Detect which cell encompasses the target text, then output its [X, Y] center coordinate. 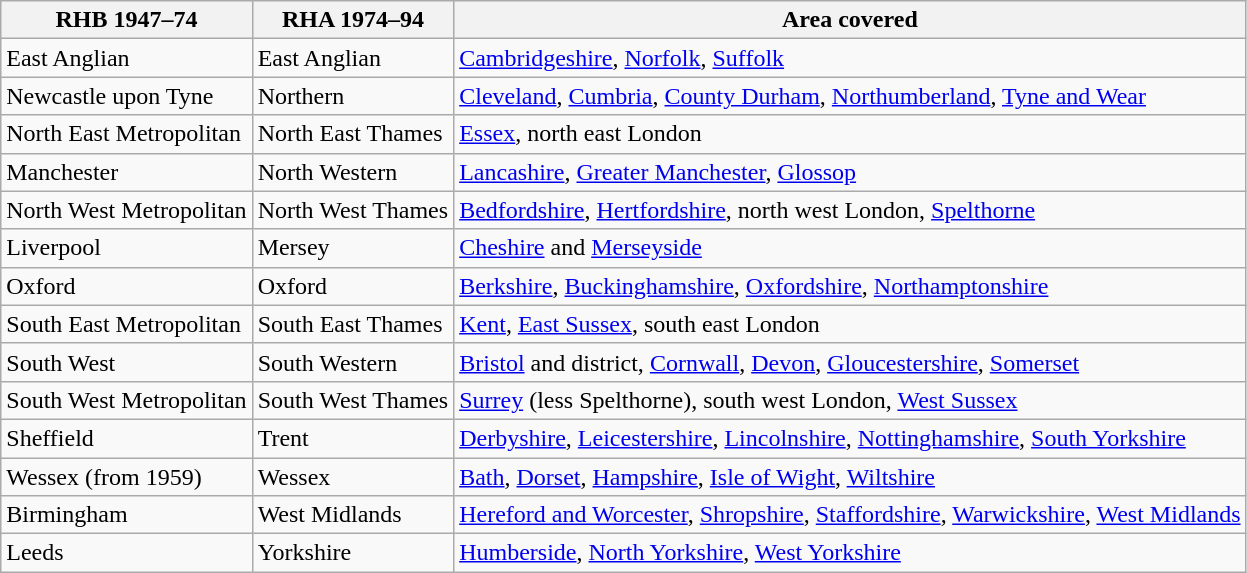
Bristol and district, Cornwall, Devon, Gloucestershire, Somerset [850, 362]
Surrey (less Spelthorne), south west London, West Sussex [850, 400]
South West Thames [353, 400]
Trent [353, 438]
Bath, Dorset, Hampshire, Isle of Wight, Wiltshire [850, 477]
North West Thames [353, 210]
South East Metropolitan [126, 324]
Manchester [126, 172]
RHB 1947–74 [126, 20]
Essex, north east London [850, 134]
Humberside, North Yorkshire, West Yorkshire [850, 553]
Leeds [126, 553]
Newcastle upon Tyne [126, 96]
RHA 1974–94 [353, 20]
Lancashire, Greater Manchester, Glossop [850, 172]
Liverpool [126, 248]
Mersey [353, 248]
Birmingham [126, 515]
Area covered [850, 20]
Berkshire, Buckinghamshire, Oxfordshire, Northamptonshire [850, 286]
Derbyshire, Leicestershire, Lincolnshire, Nottinghamshire, South Yorkshire [850, 438]
South East Thames [353, 324]
Sheffield [126, 438]
Bedfordshire, Hertfordshire, north west London, Spelthorne [850, 210]
North West Metropolitan [126, 210]
Cheshire and Merseyside [850, 248]
Yorkshire [353, 553]
Cleveland, Cumbria, County Durham, Northumberland, Tyne and Wear [850, 96]
Cambridgeshire, Norfolk, Suffolk [850, 58]
West Midlands [353, 515]
Wessex [353, 477]
North East Thames [353, 134]
South West Metropolitan [126, 400]
South Western [353, 362]
North Western [353, 172]
North East Metropolitan [126, 134]
Kent, East Sussex, south east London [850, 324]
Northern [353, 96]
Wessex (from 1959) [126, 477]
South West [126, 362]
Hereford and Worcester, Shropshire, Staffordshire, Warwickshire, West Midlands [850, 515]
